Capture the cell that displays the provided text and extract its [x, y] central coordinate. 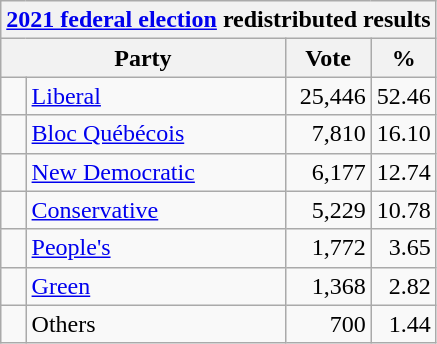
2.82 [404, 286]
12.74 [404, 172]
Others [156, 324]
1,772 [328, 248]
People's [156, 248]
Vote [328, 58]
2021 federal election redistributed results [218, 20]
6,177 [328, 172]
16.10 [404, 134]
7,810 [328, 134]
Conservative [156, 210]
Party [143, 58]
1.44 [404, 324]
25,446 [328, 96]
Bloc Québécois [156, 134]
New Democratic [156, 172]
% [404, 58]
Liberal [156, 96]
52.46 [404, 96]
1,368 [328, 286]
700 [328, 324]
Green [156, 286]
5,229 [328, 210]
10.78 [404, 210]
3.65 [404, 248]
